Scan for the cell matching the given text and deliver its (X, Y) coordinate at center. 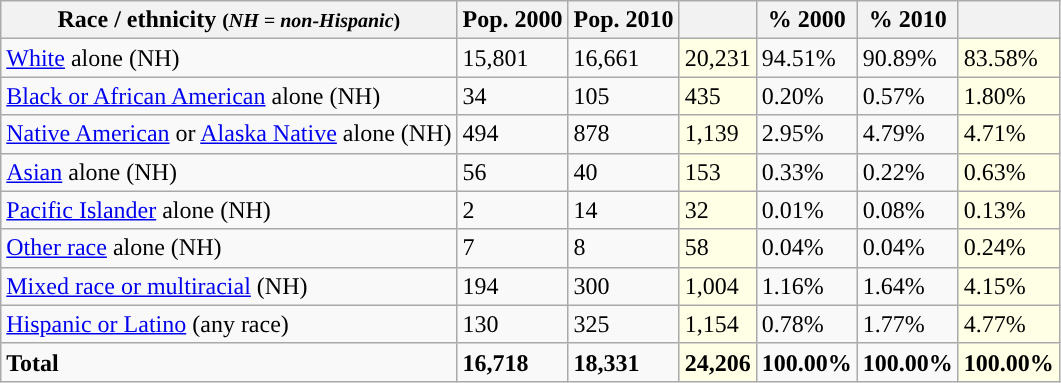
0.13% (1008, 210)
153 (718, 172)
0.63% (1008, 172)
90.89% (908, 58)
878 (624, 134)
Mixed race or multiracial (NH) (229, 286)
300 (624, 286)
24,206 (718, 362)
Pacific Islander alone (NH) (229, 210)
1,004 (718, 286)
0.78% (806, 324)
20,231 (718, 58)
0.57% (908, 96)
94.51% (806, 58)
34 (512, 96)
Other race alone (NH) (229, 248)
32 (718, 210)
16,718 (512, 362)
0.24% (1008, 248)
4.79% (908, 134)
130 (512, 324)
435 (718, 96)
Asian alone (NH) (229, 172)
0.22% (908, 172)
83.58% (1008, 58)
4.77% (1008, 324)
325 (624, 324)
% 2010 (908, 20)
2.95% (806, 134)
0.20% (806, 96)
Total (229, 362)
1,139 (718, 134)
1.16% (806, 286)
18,331 (624, 362)
0.33% (806, 172)
White alone (NH) (229, 58)
2 (512, 210)
0.08% (908, 210)
0.01% (806, 210)
Black or African American alone (NH) (229, 96)
194 (512, 286)
Native American or Alaska Native alone (NH) (229, 134)
Race / ethnicity (NH = non-Hispanic) (229, 20)
4.71% (1008, 134)
58 (718, 248)
4.15% (1008, 286)
15,801 (512, 58)
1,154 (718, 324)
494 (512, 134)
1.64% (908, 286)
105 (624, 96)
56 (512, 172)
Pop. 2000 (512, 20)
1.80% (1008, 96)
16,661 (624, 58)
% 2000 (806, 20)
8 (624, 248)
1.77% (908, 324)
40 (624, 172)
Pop. 2010 (624, 20)
Hispanic or Latino (any race) (229, 324)
7 (512, 248)
14 (624, 210)
